Detect which cell encompasses the target text, then output its (x, y) center coordinate. 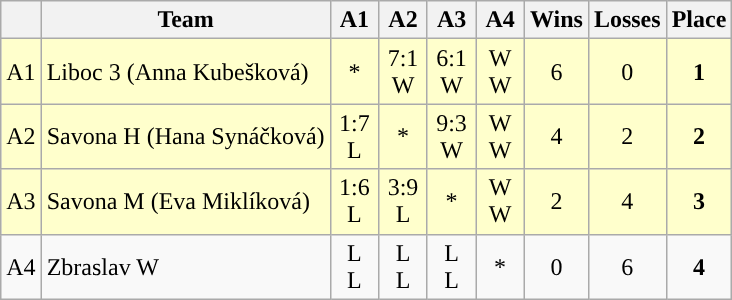
Savona H (Hana Synáčková) (186, 136)
1 (699, 72)
1:7 L (354, 136)
Zbraslav W (186, 266)
6:1 W (452, 72)
Losses (627, 20)
3 (699, 202)
Wins (556, 20)
Liboc 3 (Anna Kubešková) (186, 72)
9:3 W (452, 136)
Place (699, 20)
3:9 L (404, 202)
7:1 W (404, 72)
Savona M (Eva Miklíková) (186, 202)
Team (186, 20)
1:6 L (354, 202)
